Capture the cell that displays the provided text and extract its [x, y] central coordinate. 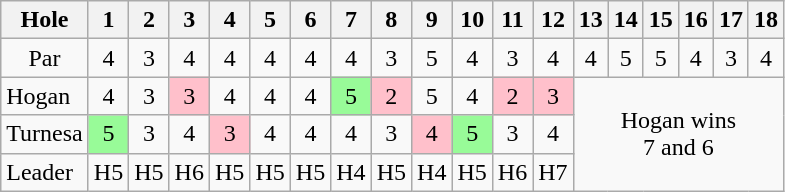
16 [696, 20]
Par [45, 58]
18 [766, 20]
8 [391, 20]
1 [108, 20]
14 [626, 20]
6 [310, 20]
Leader [45, 172]
7 [351, 20]
H7 [553, 172]
Turnesa [45, 134]
17 [730, 20]
13 [590, 20]
Hogan wins7 and 6 [678, 134]
11 [512, 20]
15 [660, 20]
9 [432, 20]
10 [472, 20]
12 [553, 20]
Hole [45, 20]
Hogan [45, 96]
